Search for the cell housing the specified text and yield its (X, Y) center coordinate. 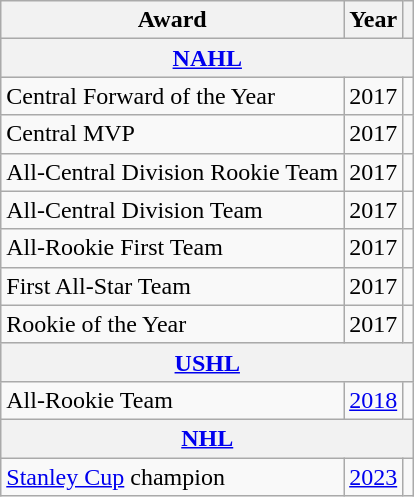
Rookie of the Year (172, 324)
Year (374, 20)
Central MVP (172, 134)
2018 (374, 400)
Award (172, 20)
All-Central Division Rookie Team (172, 172)
NAHL (208, 58)
All-Rookie First Team (172, 248)
USHL (208, 362)
NHL (208, 438)
Central Forward of the Year (172, 96)
All-Rookie Team (172, 400)
All-Central Division Team (172, 210)
Stanley Cup champion (172, 477)
2023 (374, 477)
First All-Star Team (172, 286)
